Capture the cell that displays the provided text and extract its [x, y] central coordinate. 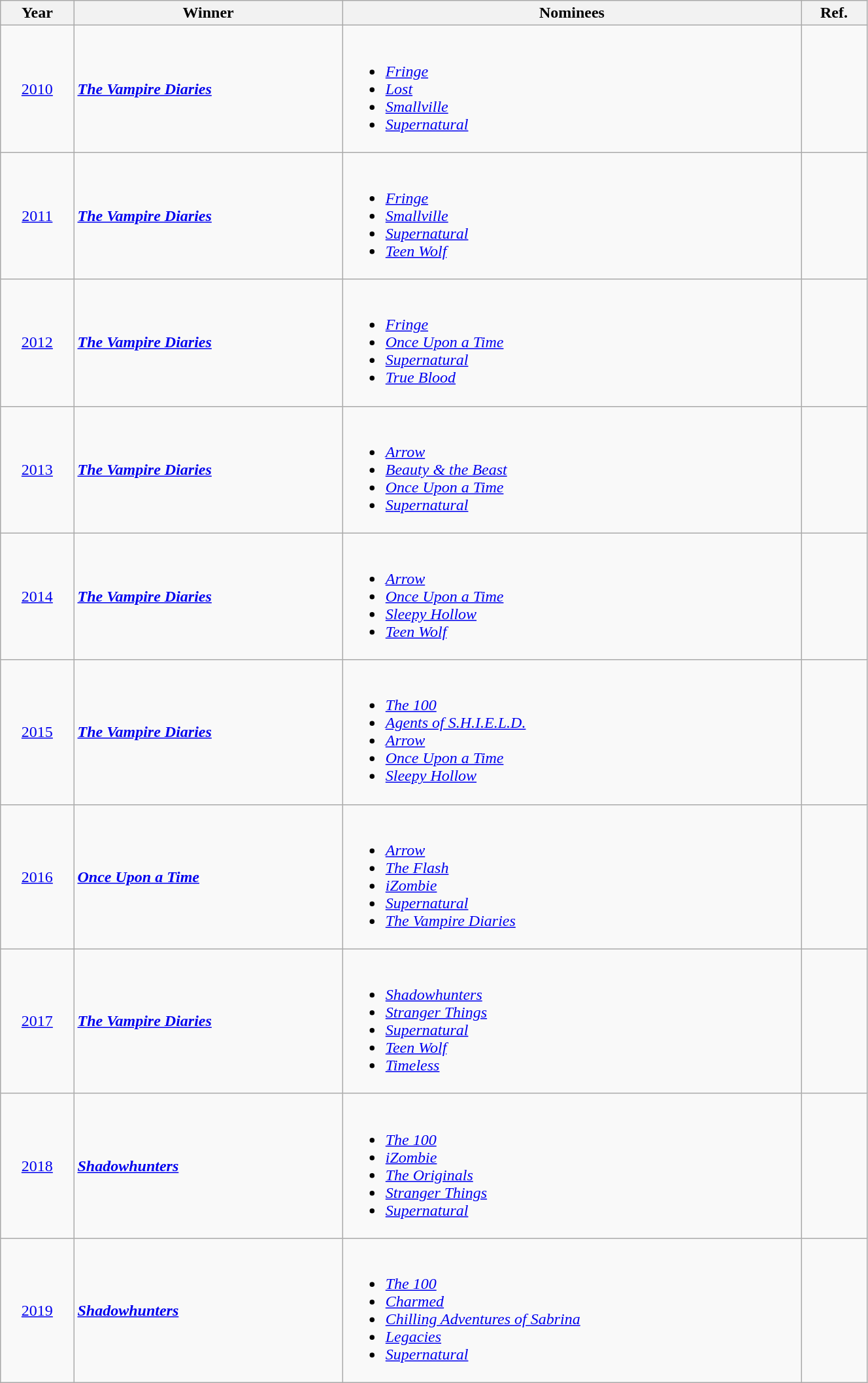
2010 [37, 89]
2019 [37, 1310]
The 100CharmedChilling Adventures of SabrinaLegaciesSupernatural [571, 1310]
FringeOnce Upon a TimeSupernaturalTrue Blood [571, 343]
2016 [37, 876]
Year [37, 13]
2012 [37, 343]
ArrowBeauty & the BeastOnce Upon a TimeSupernatural [571, 470]
2015 [37, 732]
The 100iZombieThe OriginalsStranger ThingsSupernatural [571, 1165]
2017 [37, 1021]
FringeLostSmallvilleSupernatural [571, 89]
Nominees [571, 13]
Once Upon a Time [208, 876]
The 100Agents of S.H.I.E.L.D.ArrowOnce Upon a TimeSleepy Hollow [571, 732]
2011 [37, 216]
FringeSmallvilleSupernaturalTeen Wolf [571, 216]
2014 [37, 596]
Ref. [834, 13]
2013 [37, 470]
2018 [37, 1165]
ArrowOnce Upon a TimeSleepy HollowTeen Wolf [571, 596]
ArrowThe FlashiZombieSupernaturalThe Vampire Diaries [571, 876]
Winner [208, 13]
ShadowhuntersStranger ThingsSupernaturalTeen WolfTimeless [571, 1021]
